Detect which cell encompasses the target text, then output its (X, Y) center coordinate. 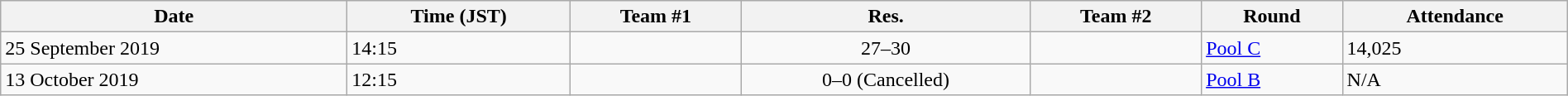
Round (1272, 17)
27–30 (886, 48)
0–0 (Cancelled) (886, 79)
Team #1 (657, 17)
Pool C (1272, 48)
13 October 2019 (174, 79)
12:15 (459, 79)
Attendance (1455, 17)
Time (JST) (459, 17)
Team #2 (1116, 17)
N/A (1455, 79)
25 September 2019 (174, 48)
Date (174, 17)
14:15 (459, 48)
Res. (886, 17)
14,025 (1455, 48)
Pool B (1272, 79)
